Output the [X, Y] coordinate of the center of the cell containing the given text.  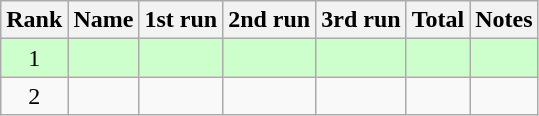
Notes [504, 20]
Name [104, 20]
2nd run [270, 20]
Total [438, 20]
2 [34, 96]
1 [34, 58]
1st run [181, 20]
Rank [34, 20]
3rd run [361, 20]
